Output the [X, Y] coordinate of the center of the cell containing the given text.  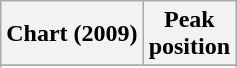
Peakposition [189, 34]
Chart (2009) [72, 34]
